For the text-containing cell, return its midpoint in (X, Y) coordinate format. 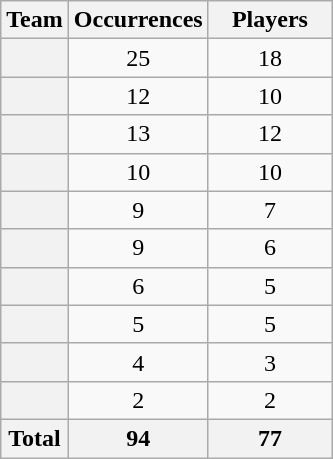
Total (35, 438)
25 (138, 58)
Occurrences (138, 20)
4 (138, 362)
13 (138, 134)
7 (270, 210)
3 (270, 362)
Players (270, 20)
18 (270, 58)
Team (35, 20)
94 (138, 438)
77 (270, 438)
